Extract the [X, Y] coordinate from the center of the cell holding the provided text.  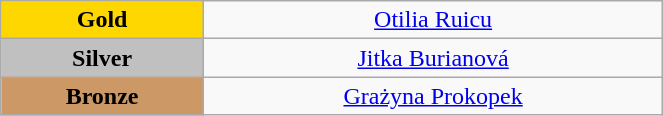
Bronze [102, 96]
Silver [102, 58]
Otilia Ruicu [432, 20]
Grażyna Prokopek [432, 96]
Jitka Burianová [432, 58]
Gold [102, 20]
